Output the (X, Y) coordinate of the center of the cell containing the given text.  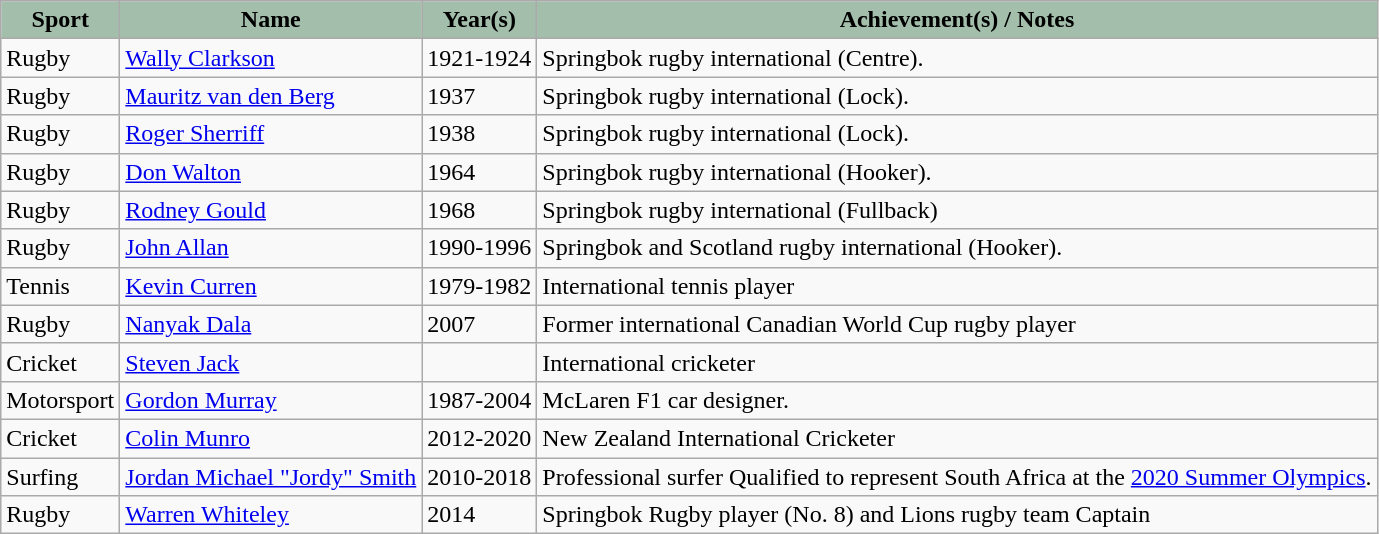
1990-1996 (480, 248)
Springbok and Scotland rugby international (Hooker). (957, 248)
Motorsport (60, 400)
Nanyak Dala (271, 324)
Steven Jack (271, 362)
Colin Munro (271, 438)
Jordan Michael "Jordy" Smith (271, 477)
Warren Whiteley (271, 515)
McLaren F1 car designer. (957, 400)
Kevin Curren (271, 286)
Roger Sherriff (271, 134)
Rodney Gould (271, 210)
1921-1924 (480, 58)
2010-2018 (480, 477)
Springbok rugby international (Centre). (957, 58)
Wally Clarkson (271, 58)
Name (271, 20)
International tennis player (957, 286)
Surfing (60, 477)
1979-1982 (480, 286)
Don Walton (271, 172)
Professional surfer Qualified to represent South Africa at the 2020 Summer Olympics. (957, 477)
Springbok rugby international (Hooker). (957, 172)
Tennis (60, 286)
New Zealand International Cricketer (957, 438)
1964 (480, 172)
2012-2020 (480, 438)
International cricketer (957, 362)
2014 (480, 515)
Year(s) (480, 20)
1937 (480, 96)
1938 (480, 134)
Mauritz van den Berg (271, 96)
1968 (480, 210)
1987-2004 (480, 400)
Gordon Murray (271, 400)
Springbok rugby international (Fullback) (957, 210)
Sport (60, 20)
2007 (480, 324)
John Allan (271, 248)
Former international Canadian World Cup rugby player (957, 324)
Springbok Rugby player (No. 8) and Lions rugby team Captain (957, 515)
Achievement(s) / Notes (957, 20)
